Return (x, y) of the center of cell containing provided text 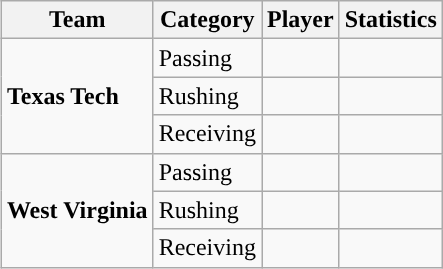
Player (301, 20)
Statistics (390, 20)
Texas Tech (77, 96)
West Virginia (77, 210)
Team (77, 20)
Category (207, 20)
